Pinpoint the cell where the given text exists, returning its (X, Y) midpoint coordinate. 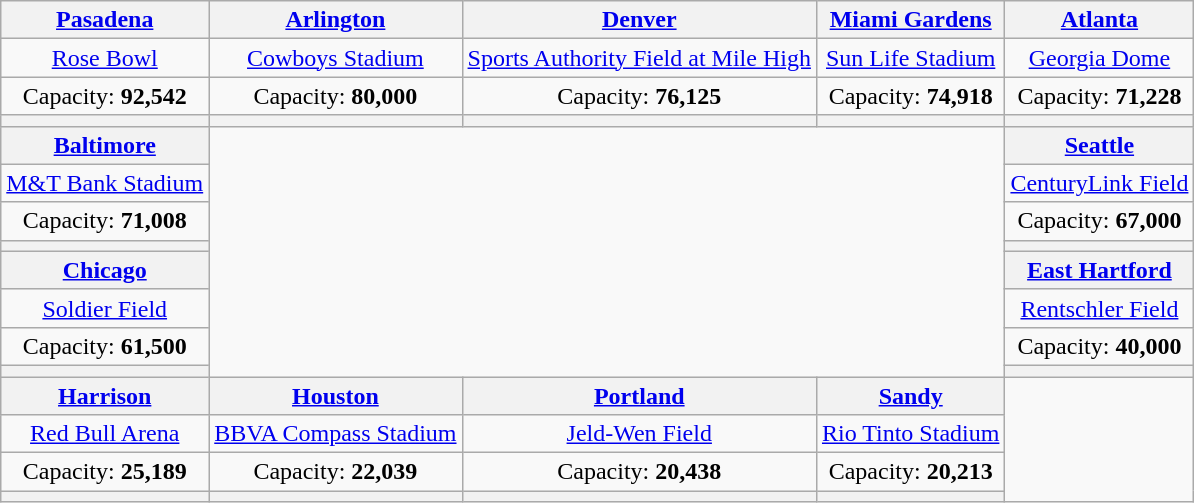
Houston (336, 395)
East Hartford (1100, 270)
Sports Authority Field at Mile High (639, 58)
M&T Bank Stadium (105, 183)
Rose Bowl (105, 58)
Capacity: 71,008 (105, 221)
Capacity: 74,918 (910, 96)
Sun Life Stadium (910, 58)
Cowboys Stadium (336, 58)
Capacity: 22,039 (336, 472)
Arlington (336, 20)
Capacity: 80,000 (336, 96)
CenturyLink Field (1100, 183)
Red Bull Arena (105, 434)
Capacity: 67,000 (1100, 221)
Seattle (1100, 145)
Harrison (105, 395)
Denver (639, 20)
Capacity: 76,125 (639, 96)
Capacity: 40,000 (1100, 346)
Rio Tinto Stadium (910, 434)
Jeld-Wen Field (639, 434)
Soldier Field (105, 308)
Atlanta (1100, 20)
Capacity: 20,438 (639, 472)
Rentschler Field (1100, 308)
Baltimore (105, 145)
Capacity: 20,213 (910, 472)
Miami Gardens (910, 20)
Capacity: 61,500 (105, 346)
Portland (639, 395)
BBVA Compass Stadium (336, 434)
Pasadena (105, 20)
Capacity: 92,542 (105, 96)
Chicago (105, 270)
Capacity: 71,228 (1100, 96)
Capacity: 25,189 (105, 472)
Sandy (910, 395)
Georgia Dome (1100, 58)
